Capture the cell that displays the provided text and extract its (X, Y) central coordinate. 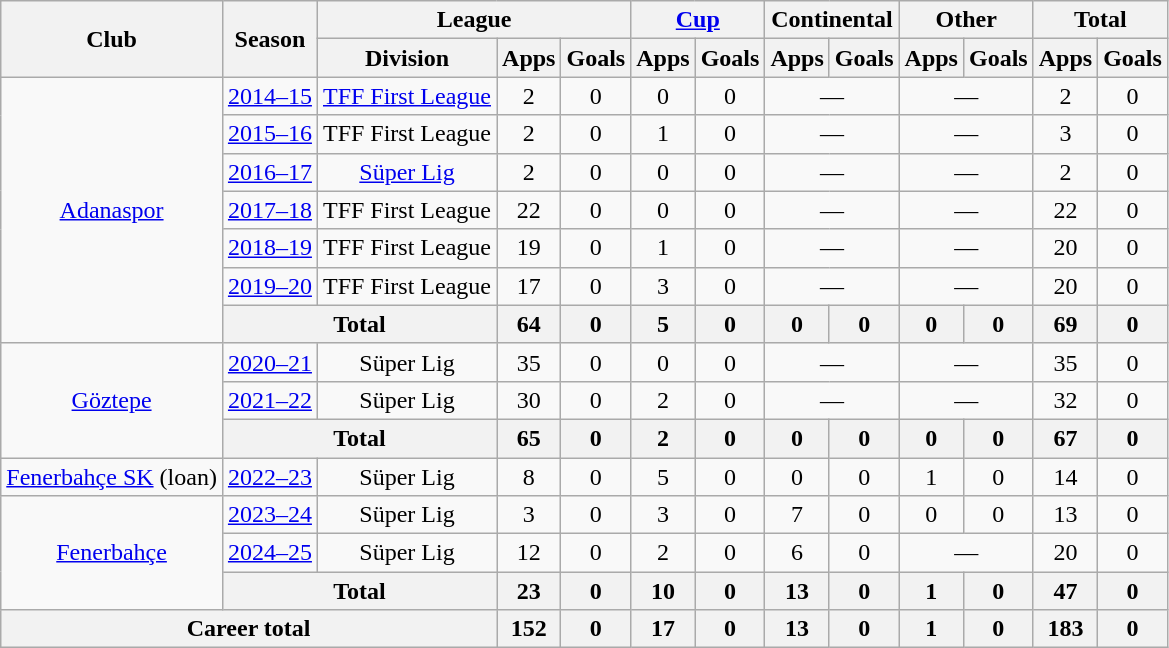
67 (1065, 438)
30 (529, 400)
7 (797, 515)
2023–24 (270, 515)
2017–18 (270, 210)
2014–15 (270, 96)
8 (529, 477)
23 (529, 591)
69 (1065, 324)
Cup (698, 20)
League (474, 20)
183 (1065, 629)
Division (406, 58)
47 (1065, 591)
2018–19 (270, 248)
65 (529, 438)
2024–25 (270, 553)
152 (529, 629)
12 (529, 553)
2015–16 (270, 134)
10 (663, 591)
Career total (249, 629)
Fenerbahçe SK (loan) (112, 477)
2016–17 (270, 172)
Season (270, 39)
Göztepe (112, 400)
14 (1065, 477)
2020–21 (270, 362)
2019–20 (270, 286)
Fenerbahçe (112, 553)
19 (529, 248)
Continental (832, 20)
Club (112, 39)
6 (797, 553)
Other (966, 20)
2021–22 (270, 400)
32 (1065, 400)
2022–23 (270, 477)
64 (529, 324)
Adanaspor (112, 210)
